Detect which cell encompasses the target text, then output its (x, y) center coordinate. 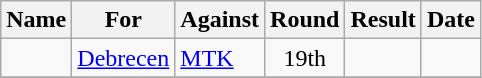
MTK (220, 58)
Name (36, 20)
Result (383, 20)
For (124, 20)
Date (450, 20)
Debrecen (124, 58)
19th (305, 58)
Against (220, 20)
Round (305, 20)
